From the cell containing the given text, extract its center point as (x, y) coordinate. 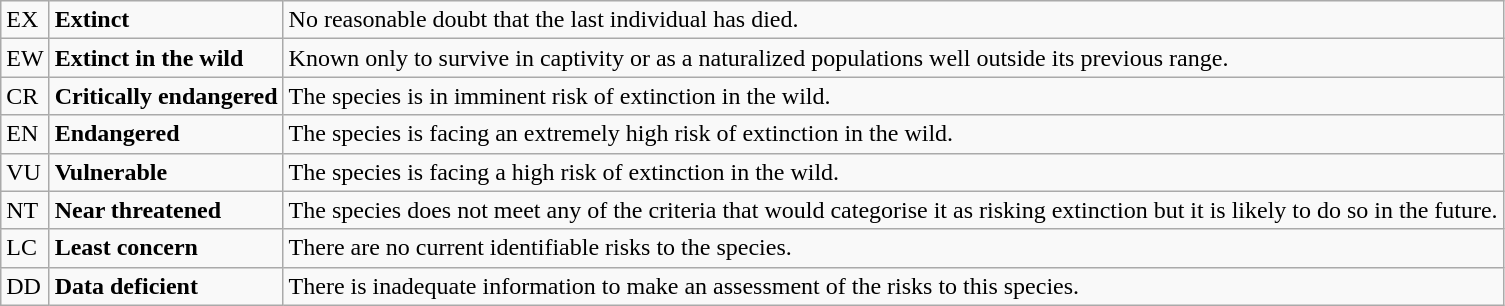
Near threatened (166, 210)
Vulnerable (166, 172)
Endangered (166, 134)
Data deficient (166, 286)
EN (25, 134)
EX (25, 20)
CR (25, 96)
The species does not meet any of the criteria that would categorise it as risking extinction but it is likely to do so in the future. (893, 210)
The species is facing an extremely high risk of extinction in the wild. (893, 134)
Known only to survive in captivity or as a naturalized populations well outside its previous range. (893, 58)
LC (25, 248)
Extinct in the wild (166, 58)
The species is in imminent risk of extinction in the wild. (893, 96)
Least concern (166, 248)
NT (25, 210)
There are no current identifiable risks to the species. (893, 248)
There is inadequate information to make an assessment of the risks to this species. (893, 286)
DD (25, 286)
VU (25, 172)
EW (25, 58)
The species is facing a high risk of extinction in the wild. (893, 172)
Extinct (166, 20)
No reasonable doubt that the last individual has died. (893, 20)
Critically endangered (166, 96)
